Identify which cell holds the provided text, then report its (x, y) central coordinate. 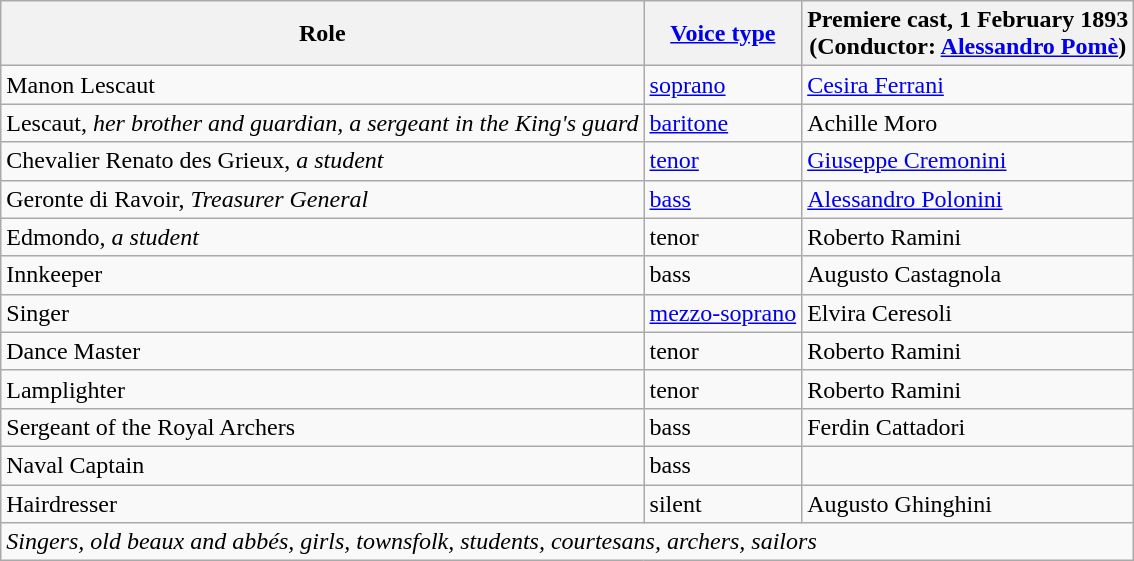
Achille Moro (968, 123)
Innkeeper (322, 275)
Elvira Ceresoli (968, 313)
Lescaut, her brother and guardian, a sergeant in the King's guard (322, 123)
Manon Lescaut (322, 85)
Chevalier Renato des Grieux, a student (322, 161)
Hairdresser (322, 503)
Singer (322, 313)
Sergeant of the Royal Archers (322, 427)
soprano (723, 85)
Voice type (723, 34)
Cesira Ferrani (968, 85)
Lamplighter (322, 389)
Role (322, 34)
Geronte di Ravoir, Treasurer General (322, 199)
Naval Captain (322, 465)
Augusto Ghinghini (968, 503)
Singers, old beaux and abbés, girls, townsfolk, students, courtesans, archers, sailors (568, 542)
Edmondo, a student (322, 237)
Giuseppe Cremonini (968, 161)
Alessandro Polonini (968, 199)
Ferdin Cattadori (968, 427)
mezzo-soprano (723, 313)
Augusto Castagnola (968, 275)
baritone (723, 123)
Premiere cast, 1 February 1893(Conductor: Alessandro Pomè) (968, 34)
Dance Master (322, 351)
silent (723, 503)
